For the text-containing cell, return its midpoint in (X, Y) coordinate format. 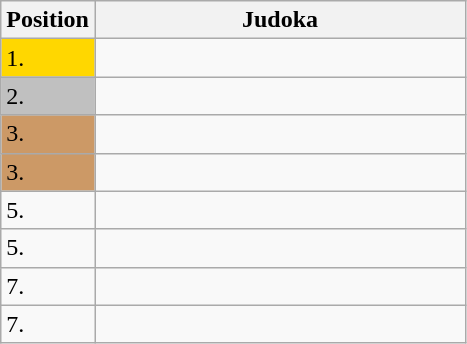
Judoka (280, 20)
Position (48, 20)
2. (48, 96)
1. (48, 58)
